Extract the [X, Y] coordinate from the center of the cell holding the provided text.  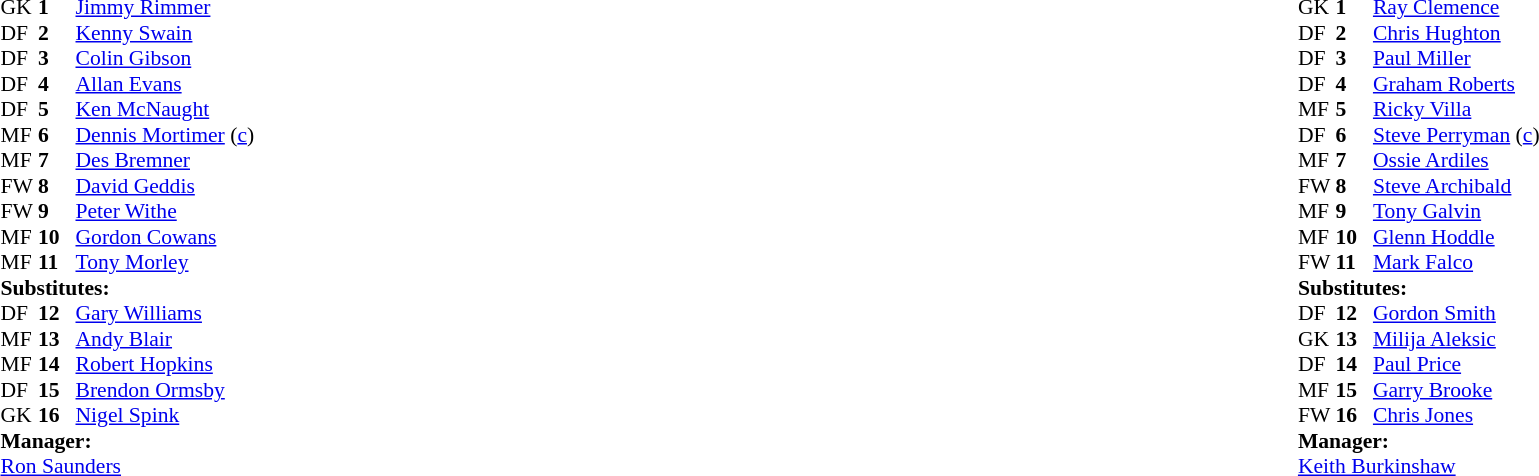
Tony Morley [166, 263]
Des Bremner [166, 161]
Colin Gibson [166, 59]
Substitutes: [127, 288]
Dennis Mortimer (c) [166, 135]
David Geddis [166, 186]
Nigel Spink [166, 415]
Peter Withe [166, 211]
Gordon Cowans [166, 237]
Brendon Ormsby [166, 390]
Robert Hopkins [166, 365]
Ken McNaught [166, 109]
Manager: [127, 441]
Allan Evans [166, 84]
Gary Williams [166, 313]
Andy Blair [166, 339]
Kenny Swain [166, 33]
